Output the [x, y] coordinate of the center of the cell containing the given text.  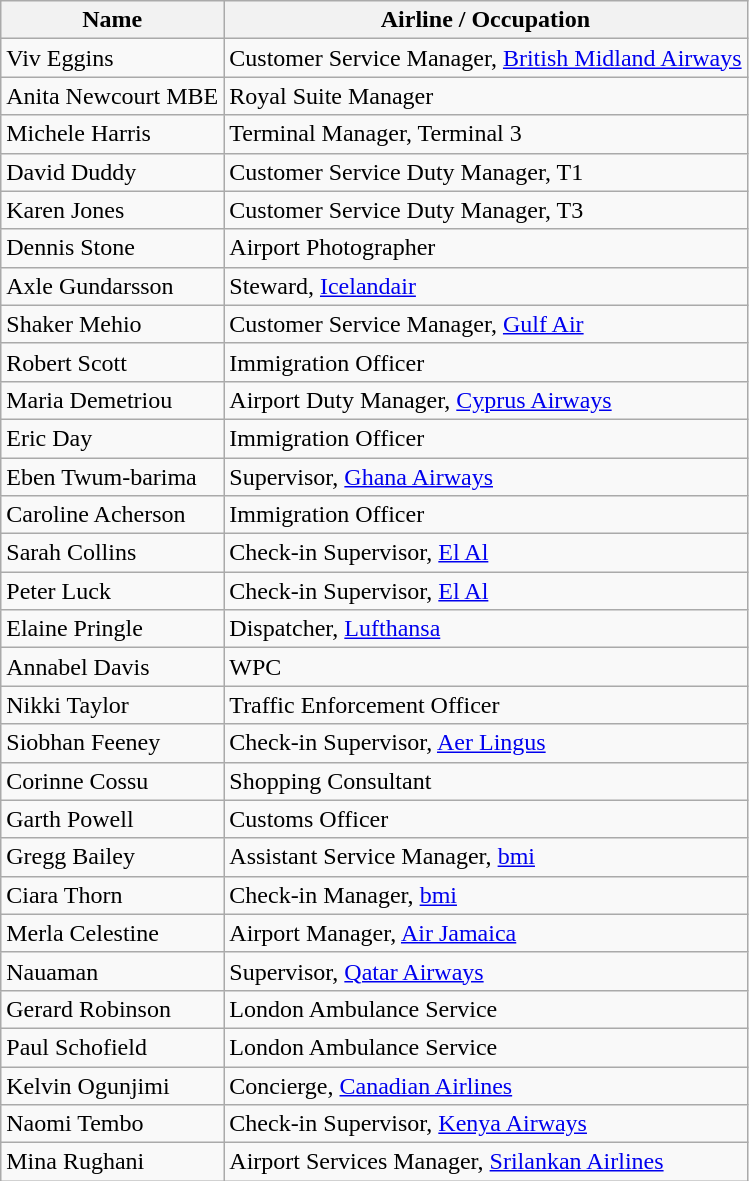
Dennis Stone [112, 248]
Airline / Occupation [486, 20]
Peter Luck [112, 591]
Shopping Consultant [486, 781]
Viv Eggins [112, 58]
Gerard Robinson [112, 1009]
Assistant Service Manager, bmi [486, 857]
Airport Manager, Air Jamaica [486, 933]
Merla Celestine [112, 933]
Shaker Mehio [112, 324]
Corinne Cossu [112, 781]
Mina Rughani [112, 1162]
Siobhan Feeney [112, 743]
Annabel Davis [112, 667]
Airport Photographer [486, 248]
Robert Scott [112, 362]
Airport Services Manager, Srilankan Airlines [486, 1162]
Customer Service Manager, Gulf Air [486, 324]
Supervisor, Qatar Airways [486, 971]
Paul Schofield [112, 1047]
Dispatcher, Lufthansa [486, 629]
Axle Gundarsson [112, 286]
Eben Twum-barima [112, 477]
Customs Officer [486, 819]
Customer Service Duty Manager, T1 [486, 172]
Check-in Manager, bmi [486, 895]
Elaine Pringle [112, 629]
Airport Duty Manager, Cyprus Airways [486, 400]
Check-in Supervisor, Kenya Airways [486, 1124]
Name [112, 20]
Steward, Icelandair [486, 286]
Customer Service Duty Manager, T3 [486, 210]
Ciara Thorn [112, 895]
Traffic Enforcement Officer [486, 705]
Garth Powell [112, 819]
Terminal Manager, Terminal 3 [486, 134]
Naomi Tembo [112, 1124]
WPC [486, 667]
Karen Jones [112, 210]
Concierge, Canadian Airlines [486, 1085]
Caroline Acherson [112, 515]
Anita Newcourt MBE [112, 96]
David Duddy [112, 172]
Michele Harris [112, 134]
Nauaman [112, 971]
Gregg Bailey [112, 857]
Customer Service Manager, British Midland Airways [486, 58]
Sarah Collins [112, 553]
Maria Demetriou [112, 400]
Check-in Supervisor, Aer Lingus [486, 743]
Supervisor, Ghana Airways [486, 477]
Nikki Taylor [112, 705]
Eric Day [112, 438]
Kelvin Ogunjimi [112, 1085]
Royal Suite Manager [486, 96]
